Pinpoint the cell where the given text exists, returning its [x, y] midpoint coordinate. 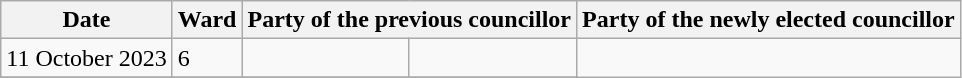
Ward [207, 20]
6 [207, 58]
11 October 2023 [86, 58]
Party of the newly elected councillor [769, 20]
Date [86, 20]
Party of the previous councillor [410, 20]
